Capture the cell that displays the provided text and extract its (x, y) central coordinate. 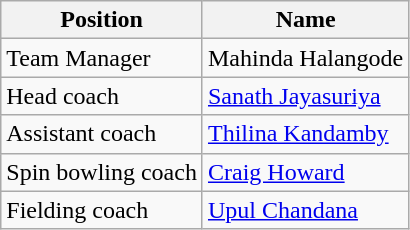
Upul Chandana (305, 210)
Fielding coach (102, 210)
Position (102, 20)
Head coach (102, 96)
Team Manager (102, 58)
Assistant coach (102, 134)
Craig Howard (305, 172)
Spin bowling coach (102, 172)
Thilina Kandamby (305, 134)
Sanath Jayasuriya (305, 96)
Mahinda Halangode (305, 58)
Name (305, 20)
